Pinpoint the cell where the given text exists, returning its (x, y) midpoint coordinate. 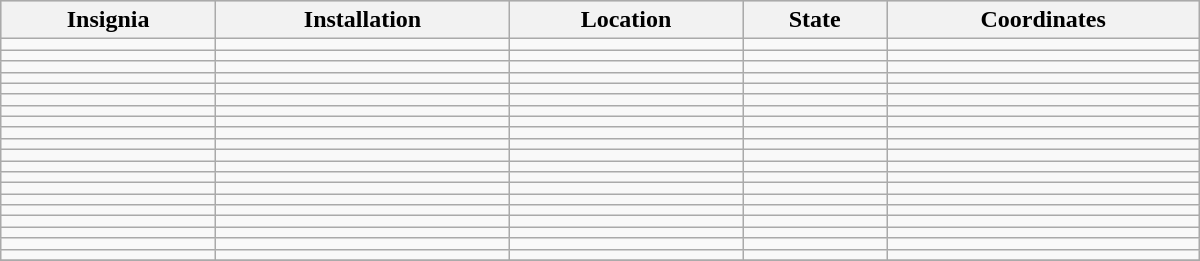
Location (626, 20)
Insignia (108, 20)
Coordinates (1043, 20)
State (815, 20)
Installation (362, 20)
